For the text-containing cell, return its midpoint in (X, Y) coordinate format. 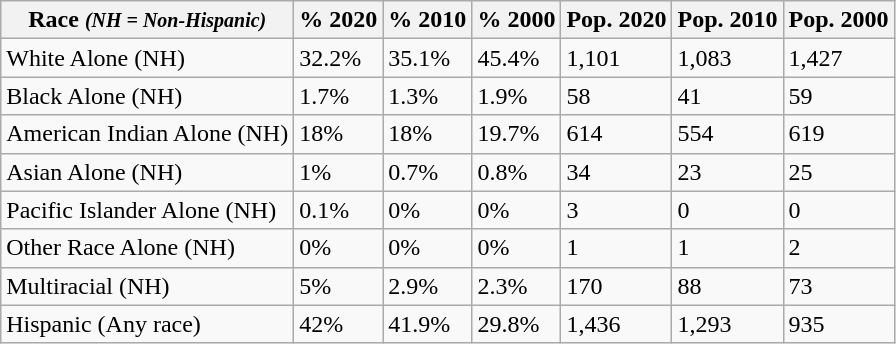
0.7% (428, 172)
554 (728, 134)
2 (838, 248)
29.8% (516, 324)
1,083 (728, 58)
32.2% (338, 58)
1.7% (338, 96)
34 (616, 172)
% 2000 (516, 20)
Asian Alone (NH) (148, 172)
2.3% (516, 286)
1.3% (428, 96)
23 (728, 172)
935 (838, 324)
% 2010 (428, 20)
% 2020 (338, 20)
5% (338, 286)
45.4% (516, 58)
White Alone (NH) (148, 58)
3 (616, 210)
1,427 (838, 58)
Pop. 2010 (728, 20)
Multiracial (NH) (148, 286)
Pacific Islander Alone (NH) (148, 210)
Hispanic (Any race) (148, 324)
2.9% (428, 286)
41 (728, 96)
Pop. 2000 (838, 20)
1,293 (728, 324)
170 (616, 286)
Race (NH = Non-Hispanic) (148, 20)
1% (338, 172)
Pop. 2020 (616, 20)
19.7% (516, 134)
41.9% (428, 324)
1,436 (616, 324)
88 (728, 286)
35.1% (428, 58)
1.9% (516, 96)
Other Race Alone (NH) (148, 248)
59 (838, 96)
58 (616, 96)
614 (616, 134)
American Indian Alone (NH) (148, 134)
619 (838, 134)
0.8% (516, 172)
25 (838, 172)
1,101 (616, 58)
73 (838, 286)
Black Alone (NH) (148, 96)
0.1% (338, 210)
42% (338, 324)
